Return (x, y) of the center of cell containing provided text 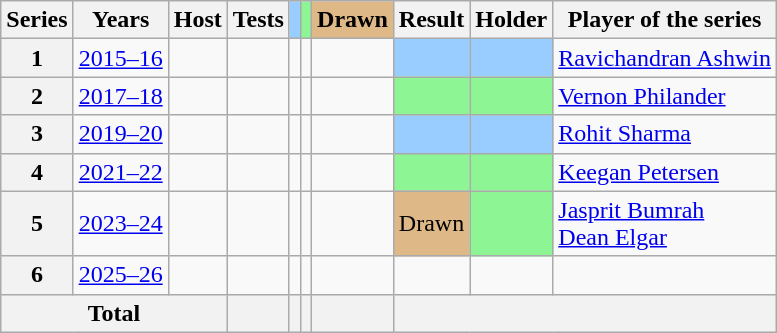
Jasprit Bumrah Dean Elgar (665, 224)
Years (120, 20)
3 (37, 134)
Result (431, 20)
5 (37, 224)
Rohit Sharma (665, 134)
2021–22 (120, 172)
4 (37, 172)
2023–24 (120, 224)
Total (114, 313)
6 (37, 275)
2025–26 (120, 275)
1 (37, 58)
2 (37, 96)
Tests (258, 20)
Ravichandran Ashwin (665, 58)
2017–18 (120, 96)
Keegan Petersen (665, 172)
Host (198, 20)
2019–20 (120, 134)
Series (37, 20)
Vernon Philander (665, 96)
Player of the series (665, 20)
Holder (512, 20)
2015–16 (120, 58)
